Identify which cell holds the provided text, then report its [X, Y] central coordinate. 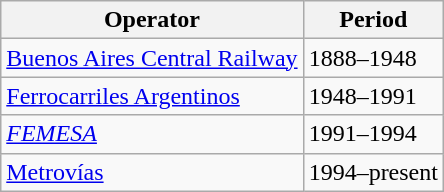
Buenos Aires Central Railway [152, 58]
1888–1948 [373, 58]
Operator [152, 20]
FEMESA [152, 134]
1994–present [373, 172]
Ferrocarriles Argentinos [152, 96]
1948–1991 [373, 96]
Period [373, 20]
1991–1994 [373, 134]
Metrovías [152, 172]
